Pinpoint the cell where the given text exists, returning its (x, y) midpoint coordinate. 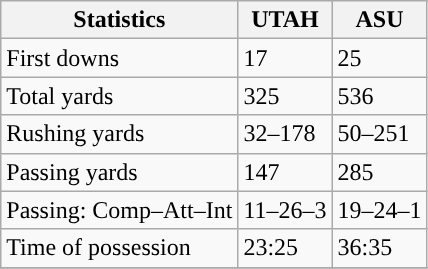
285 (380, 172)
Rushing yards (120, 134)
ASU (380, 20)
19–24–1 (380, 210)
UTAH (285, 20)
32–178 (285, 134)
25 (380, 58)
11–26–3 (285, 210)
50–251 (380, 134)
17 (285, 58)
Statistics (120, 20)
First downs (120, 58)
325 (285, 96)
Time of possession (120, 248)
536 (380, 96)
147 (285, 172)
Passing yards (120, 172)
23:25 (285, 248)
Total yards (120, 96)
36:35 (380, 248)
Passing: Comp–Att–Int (120, 210)
